Identify which cell holds the provided text, then report its (X, Y) central coordinate. 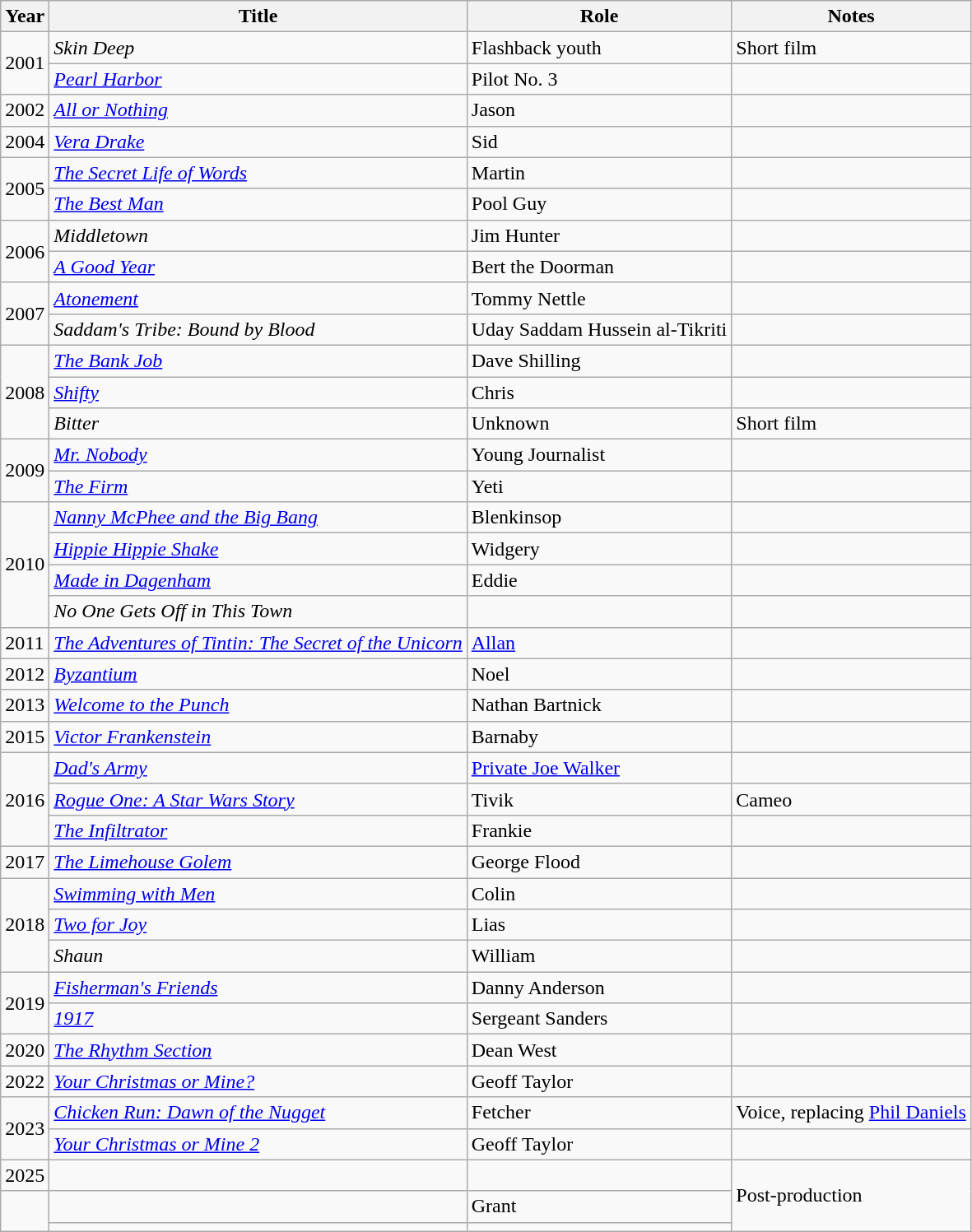
2018 (25, 924)
2010 (25, 565)
Eddie (599, 580)
Year (25, 16)
Nanny McPhee and the Big Bang (258, 518)
Byzantium (258, 674)
The Bank Job (258, 360)
1917 (258, 1019)
Noel (599, 674)
Your Christmas or Mine 2 (258, 1144)
Tommy Nettle (599, 298)
2011 (25, 643)
Tivik (599, 799)
Jim Hunter (599, 235)
The Secret Life of Words (258, 173)
Fetcher (599, 1113)
Made in Dagenham (258, 580)
Middletown (258, 235)
Frankie (599, 830)
2007 (25, 314)
2004 (25, 142)
Uday Saddam Hussein al-Tikriti (599, 329)
Welcome to the Punch (258, 705)
Your Christmas or Mine? (258, 1081)
Danny Anderson (599, 988)
Fisherman's Friends (258, 988)
2017 (25, 862)
Blenkinsop (599, 518)
2022 (25, 1081)
Hippie Hippie Shake (258, 549)
No One Gets Off in This Town (258, 611)
2015 (25, 737)
Dave Shilling (599, 360)
Nathan Bartnick (599, 705)
The Best Man (258, 204)
All or Nothing (258, 110)
Jason (599, 110)
Pilot No. 3 (599, 79)
Dad's Army (258, 768)
2006 (25, 251)
Vera Drake (258, 142)
Bert the Doorman (599, 267)
Sid (599, 142)
Bitter (258, 424)
Colin (599, 893)
Yeti (599, 486)
2008 (25, 392)
2013 (25, 705)
Grant (599, 1206)
The Rhythm Section (258, 1050)
2012 (25, 674)
Role (599, 16)
Chicken Run: Dawn of the Nugget (258, 1113)
George Flood (599, 862)
2020 (25, 1050)
Mr. Nobody (258, 455)
Young Journalist (599, 455)
2005 (25, 188)
2002 (25, 110)
Skin Deep (258, 48)
Atonement (258, 298)
Flashback youth (599, 48)
Widgery (599, 549)
Barnaby (599, 737)
Title (258, 16)
Swimming with Men (258, 893)
Unknown (599, 424)
Two for Joy (258, 925)
Chris (599, 393)
Martin (599, 173)
Pearl Harbor (258, 79)
Post-production (851, 1195)
Voice, replacing Phil Daniels (851, 1113)
Rogue One: A Star Wars Story (258, 799)
A Good Year (258, 267)
The Limehouse Golem (258, 862)
Pool Guy (599, 204)
Private Joe Walker (599, 768)
Shaun (258, 956)
Dean West (599, 1050)
Saddam's Tribe: Bound by Blood (258, 329)
The Firm (258, 486)
Shifty (258, 393)
Sergeant Sanders (599, 1019)
Cameo (851, 799)
Victor Frankenstein (258, 737)
The Infiltrator (258, 830)
William (599, 956)
2009 (25, 471)
2001 (25, 63)
2023 (25, 1128)
The Adventures of Tintin: The Secret of the Unicorn (258, 643)
2019 (25, 1003)
Allan (599, 643)
Notes (851, 16)
Lias (599, 925)
2025 (25, 1175)
2016 (25, 799)
